Output the (X, Y) coordinate of the center of the cell containing the given text.  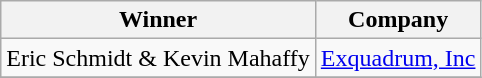
Winner (158, 20)
Company (398, 20)
Exquadrum, Inc (398, 58)
Eric Schmidt & Kevin Mahaffy (158, 58)
